Provide the [X, Y] coordinate of the cell's center where the given text is located.  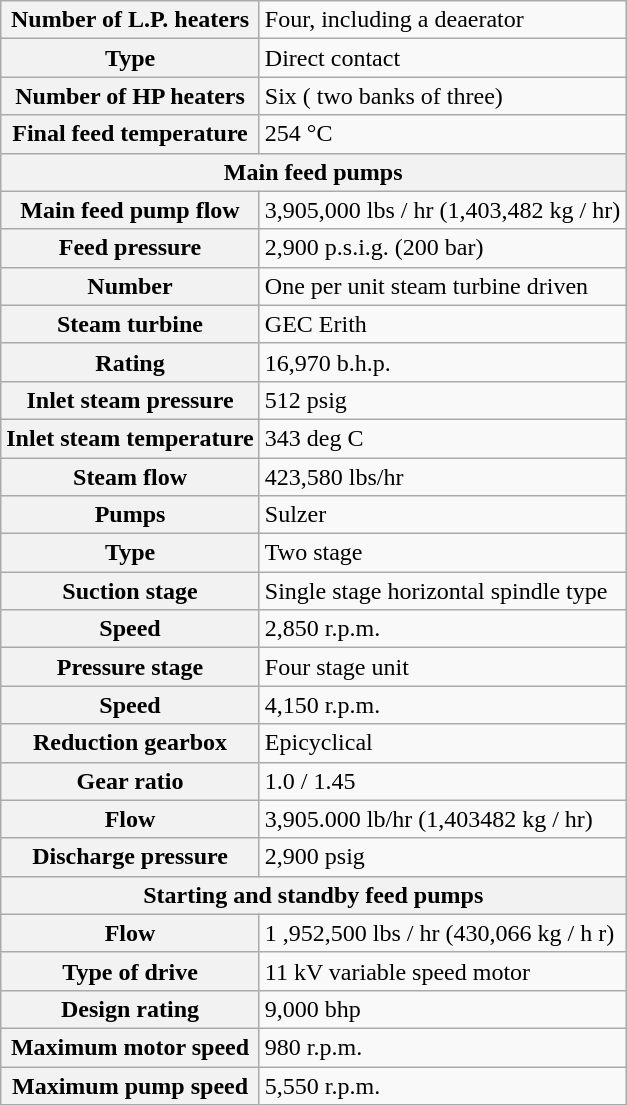
Inlet steam pressure [130, 400]
423,580 lbs/hr [442, 477]
Design rating [130, 1009]
Direct contact [442, 58]
Pressure stage [130, 667]
Sulzer [442, 515]
1.0 / 1.45 [442, 781]
Number of L.P. heaters [130, 20]
Main feed pump flow [130, 210]
Rating [130, 362]
Number [130, 286]
Four stage unit [442, 667]
Four, including a deaerator [442, 20]
Inlet steam temperature [130, 438]
343 deg C [442, 438]
2,900 p.s.i.g. (200 bar) [442, 248]
Two stage [442, 553]
Maximum motor speed [130, 1047]
3,905.000 lb/hr (1,403482 kg / hr) [442, 819]
Steam flow [130, 477]
1 ,952,500 lbs / hr (430,066 kg / h r) [442, 933]
Six ( two banks of three) [442, 96]
Single stage horizontal spindle type [442, 591]
Epicyclical [442, 743]
Maximum pump speed [130, 1085]
Main feed pumps [314, 172]
Suction stage [130, 591]
Final feed temperature [130, 134]
Discharge pressure [130, 857]
2,900 psig [442, 857]
4,150 r.p.m. [442, 705]
16,970 b.h.p. [442, 362]
Pumps [130, 515]
One per unit steam turbine driven [442, 286]
Number of HP heaters [130, 96]
9,000 bhp [442, 1009]
5,550 r.p.m. [442, 1085]
980 r.p.m. [442, 1047]
2,850 r.p.m. [442, 629]
Starting and standby feed pumps [314, 895]
Gear ratio [130, 781]
254 °C [442, 134]
Reduction gearbox [130, 743]
Steam turbine [130, 324]
3,905,000 lbs / hr (1,403,482 kg / hr) [442, 210]
Feed pressure [130, 248]
512 psig [442, 400]
11 kV variable speed motor [442, 971]
GEC Erith [442, 324]
Type of drive [130, 971]
